For the text-containing cell, return its midpoint in (x, y) coordinate format. 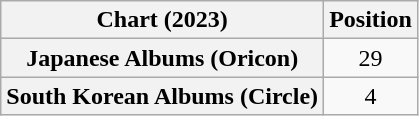
4 (371, 96)
Chart (2023) (162, 20)
Position (371, 20)
29 (371, 58)
South Korean Albums (Circle) (162, 96)
Japanese Albums (Oricon) (162, 58)
